Find where the given text appears and provide that cell's center as (X, Y) coordinate. 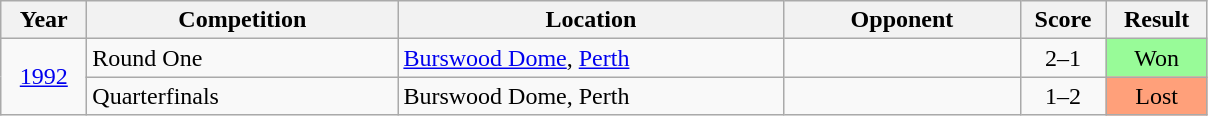
2–1 (1063, 58)
Location (591, 20)
Competition (242, 20)
1–2 (1063, 96)
1992 (44, 77)
Opponent (902, 20)
Result (1156, 20)
Year (44, 20)
Lost (1156, 96)
Score (1063, 20)
Won (1156, 58)
Quarterfinals (242, 96)
Round One (242, 58)
